Detect which cell encompasses the target text, then output its [X, Y] center coordinate. 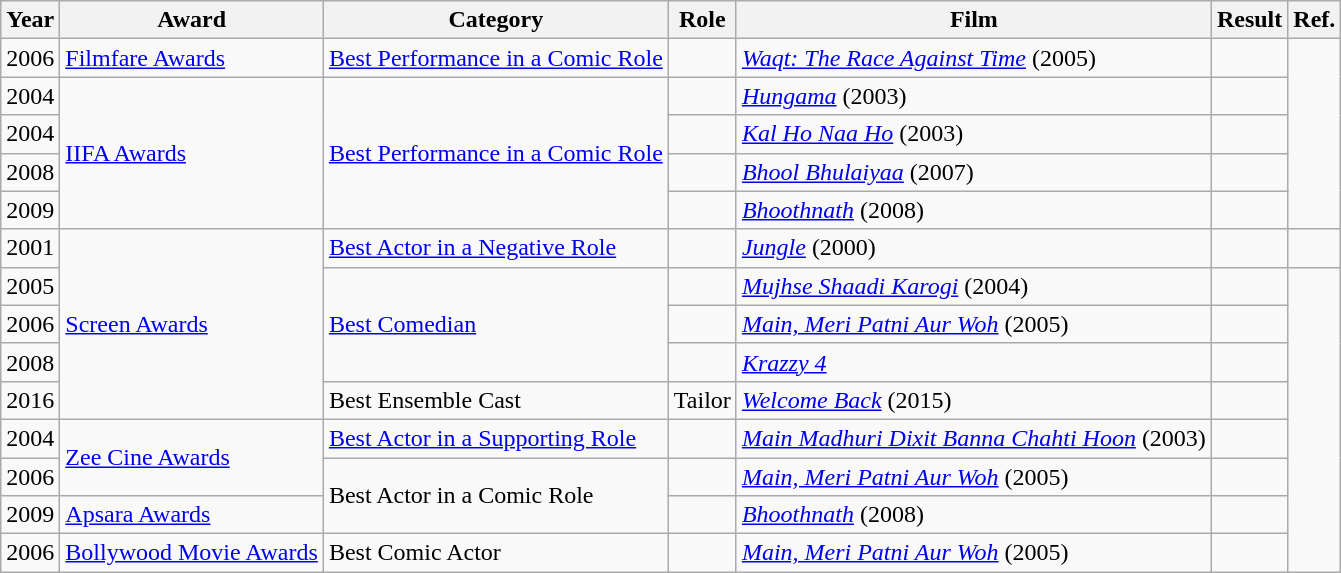
Result [1249, 20]
Zee Cine Awards [192, 457]
2001 [30, 248]
Ref. [1314, 20]
Jungle (2000) [974, 248]
Tailor [702, 400]
Screen Awards [192, 324]
Hungama (2003) [974, 96]
Bollywood Movie Awards [192, 553]
IIFA Awards [192, 153]
Bhool Bhulaiyaa (2007) [974, 172]
Best Comic Actor [496, 553]
Krazzy 4 [974, 362]
Best Actor in a Comic Role [496, 496]
Year [30, 20]
Best Actor in a Negative Role [496, 248]
2005 [30, 286]
Filmfare Awards [192, 58]
Waqt: The Race Against Time (2005) [974, 58]
Role [702, 20]
Apsara Awards [192, 515]
Kal Ho Naa Ho (2003) [974, 134]
Category [496, 20]
Welcome Back (2015) [974, 400]
Film [974, 20]
Mujhse Shaadi Karogi (2004) [974, 286]
Main Madhuri Dixit Banna Chahti Hoon (2003) [974, 438]
Award [192, 20]
2016 [30, 400]
Best Actor in a Supporting Role [496, 438]
Best Ensemble Cast [496, 400]
Best Comedian [496, 324]
